Determine the (X, Y) coordinate at the center of the cell enclosing the given text.  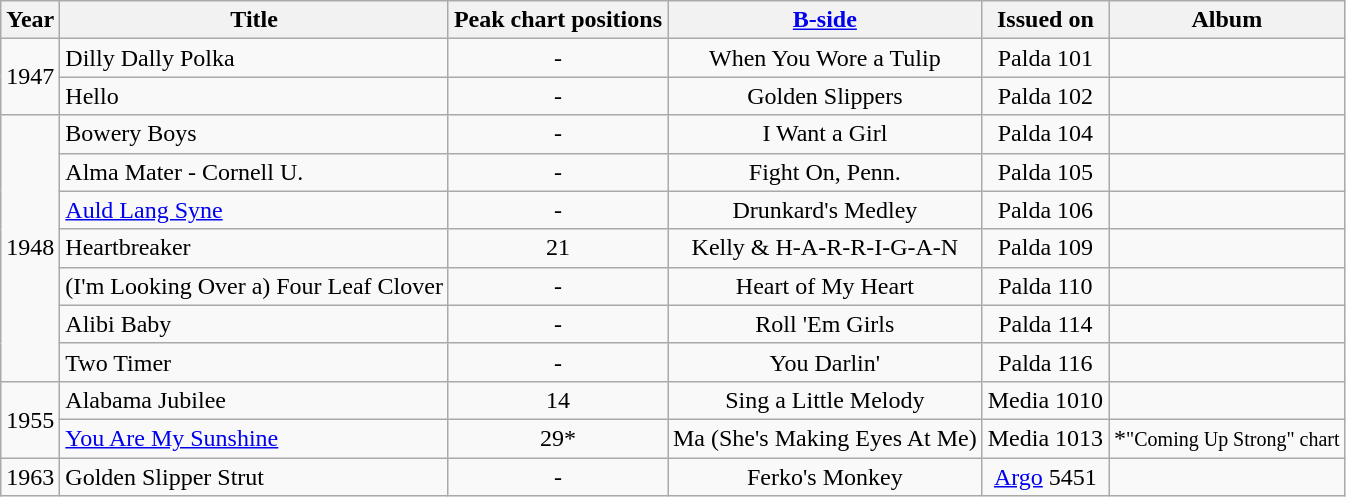
Palda 105 (1045, 172)
(I'm Looking Over a) Four Leaf Clover (254, 286)
Heart of My Heart (826, 286)
When You Wore a Tulip (826, 58)
Palda 101 (1045, 58)
1963 (30, 477)
29* (558, 438)
You Darlin' (826, 362)
Ferko's Monkey (826, 477)
Kelly & H-A-R-R-I-G-A-N (826, 248)
Palda 106 (1045, 210)
Argo 5451 (1045, 477)
Album (1228, 20)
Palda 114 (1045, 324)
Alabama Jubilee (254, 400)
Media 1010 (1045, 400)
1947 (30, 77)
Ma (She's Making Eyes At Me) (826, 438)
Issued on (1045, 20)
Auld Lang Syne (254, 210)
Palda 104 (1045, 134)
*"Coming Up Strong" chart (1228, 438)
1948 (30, 248)
Palda 110 (1045, 286)
Palda 109 (1045, 248)
Golden Slippers (826, 96)
I Want a Girl (826, 134)
Roll 'Em Girls (826, 324)
14 (558, 400)
Bowery Boys (254, 134)
Palda 102 (1045, 96)
Two Timer (254, 362)
Heartbreaker (254, 248)
Media 1013 (1045, 438)
Fight On, Penn. (826, 172)
Drunkard's Medley (826, 210)
Title (254, 20)
Alibi Baby (254, 324)
Alma Mater - Cornell U. (254, 172)
Year (30, 20)
B-side (826, 20)
Hello (254, 96)
Peak chart positions (558, 20)
Golden Slipper Strut (254, 477)
21 (558, 248)
Sing a Little Melody (826, 400)
Dilly Dally Polka (254, 58)
Palda 116 (1045, 362)
1955 (30, 419)
You Are My Sunshine (254, 438)
